Output the [X, Y] coordinate of the center of the cell containing the given text.  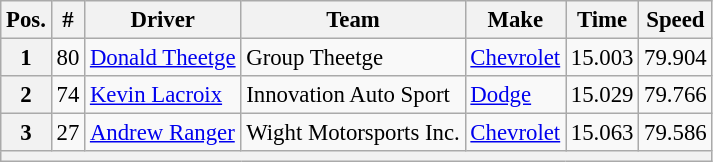
Driver [163, 20]
# [68, 20]
Kevin Lacroix [163, 95]
Time [602, 20]
15.003 [602, 58]
Make [515, 20]
Team [353, 20]
Dodge [515, 95]
Wight Motorsports Inc. [353, 133]
15.063 [602, 133]
3 [26, 133]
27 [68, 133]
1 [26, 58]
Speed [676, 20]
80 [68, 58]
Group Theetge [353, 58]
79.904 [676, 58]
Pos. [26, 20]
74 [68, 95]
Donald Theetge [163, 58]
79.586 [676, 133]
Innovation Auto Sport [353, 95]
79.766 [676, 95]
15.029 [602, 95]
Andrew Ranger [163, 133]
2 [26, 95]
